Find where the given text appears and provide that cell's center as (X, Y) coordinate. 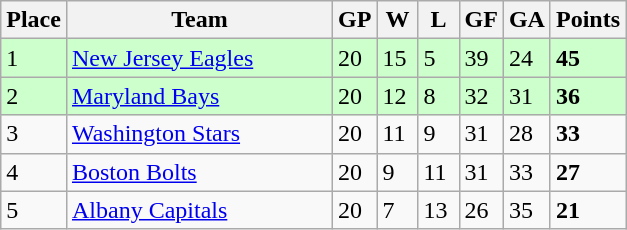
7 (398, 210)
28 (526, 134)
Maryland Bays (199, 96)
24 (526, 58)
3 (34, 134)
32 (481, 96)
W (398, 20)
Points (588, 20)
12 (398, 96)
15 (398, 58)
39 (481, 58)
4 (34, 172)
GF (481, 20)
L (438, 20)
Albany Capitals (199, 210)
2 (34, 96)
26 (481, 210)
Washington Stars (199, 134)
GA (526, 20)
Team (199, 20)
New Jersey Eagles (199, 58)
Place (34, 20)
45 (588, 58)
GP (355, 20)
35 (526, 210)
Boston Bolts (199, 172)
8 (438, 96)
21 (588, 210)
13 (438, 210)
36 (588, 96)
27 (588, 172)
1 (34, 58)
